Identify which cell holds the provided text, then report its (x, y) central coordinate. 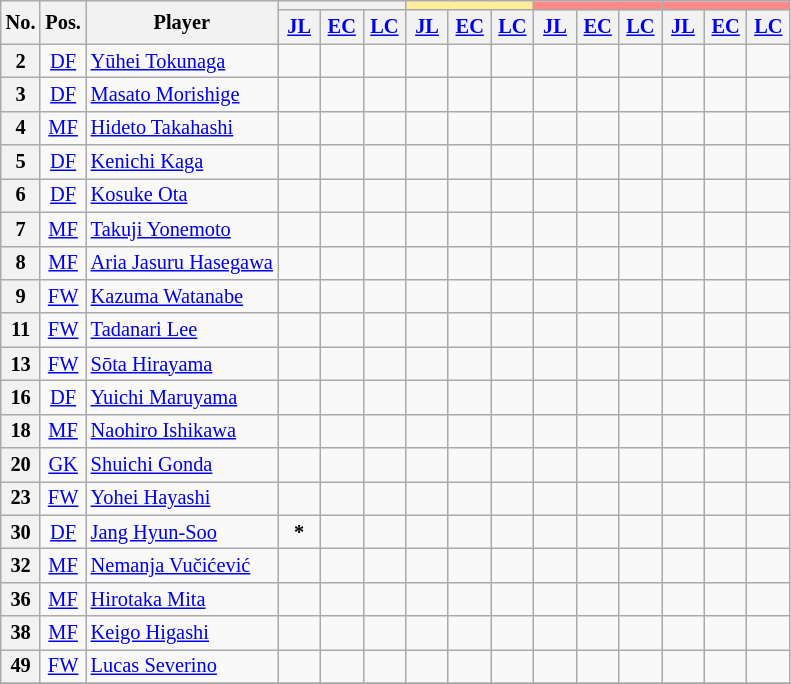
Keigo Higashi (182, 633)
Player (182, 22)
7 (21, 229)
Masato Morishige (182, 94)
2 (21, 61)
No. (21, 22)
32 (21, 565)
Shuichi Gonda (182, 465)
20 (21, 465)
Sōta Hirayama (182, 364)
Lucas Severino (182, 666)
36 (21, 599)
Hideto Takahashi (182, 128)
30 (21, 532)
6 (21, 195)
16 (21, 397)
Aria Jasuru Hasegawa (182, 263)
Pos. (62, 22)
* (300, 532)
Hirotaka Mita (182, 599)
9 (21, 296)
Takuji Yonemoto (182, 229)
GK (62, 465)
13 (21, 364)
Kazuma Watanabe (182, 296)
Kosuke Ota (182, 195)
38 (21, 633)
3 (21, 94)
5 (21, 162)
Kenichi Kaga (182, 162)
11 (21, 330)
Tadanari Lee (182, 330)
Jang Hyun-Soo (182, 532)
Naohiro Ishikawa (182, 431)
23 (21, 498)
Yūhei Tokunaga (182, 61)
4 (21, 128)
Nemanja Vučićević (182, 565)
8 (21, 263)
18 (21, 431)
49 (21, 666)
Yohei Hayashi (182, 498)
Yuichi Maruyama (182, 397)
